Locate the cell with the specified text and output its (X, Y) center coordinate. 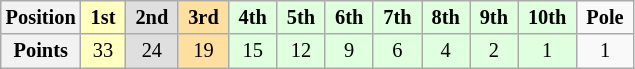
6th (349, 17)
10th (547, 17)
2nd (152, 17)
15 (253, 51)
19 (203, 51)
Position (41, 17)
6 (397, 51)
33 (104, 51)
2 (494, 51)
3rd (203, 17)
24 (152, 51)
9th (494, 17)
9 (349, 51)
4th (253, 17)
5th (301, 17)
Pole (604, 17)
12 (301, 51)
4 (446, 51)
Points (41, 51)
8th (446, 17)
7th (397, 17)
1st (104, 17)
